Search for the cell housing the specified text and yield its (X, Y) center coordinate. 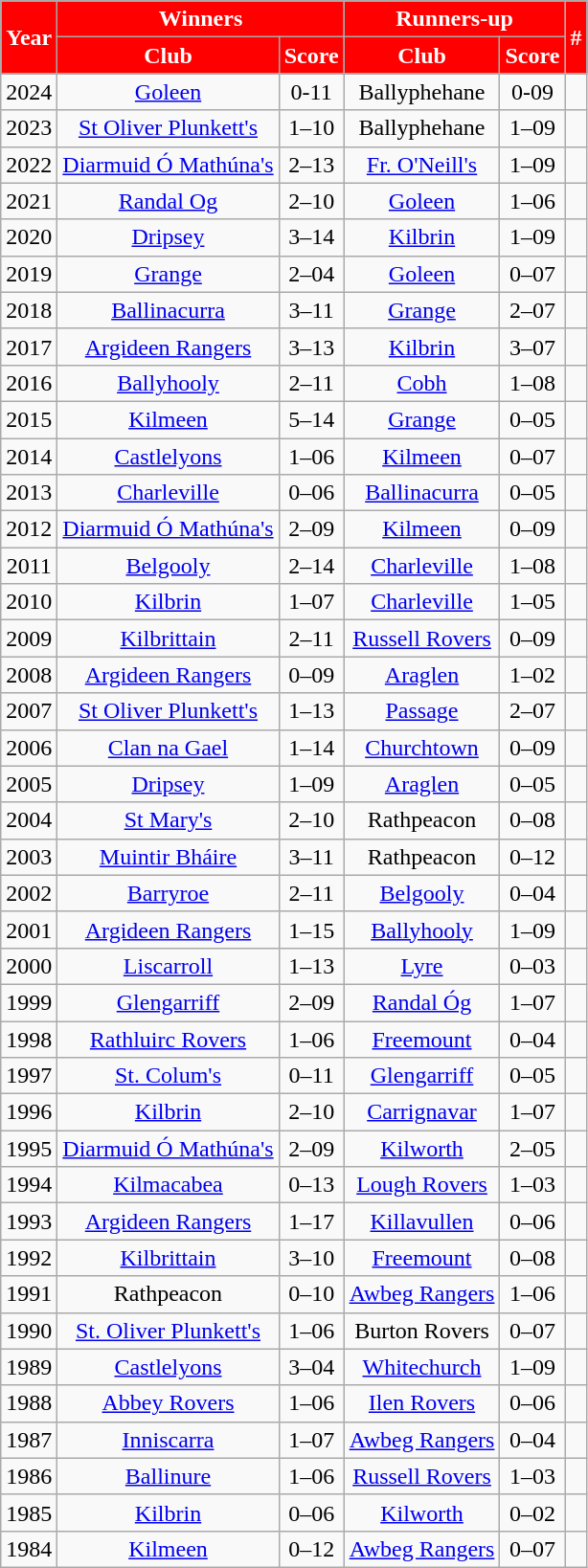
2015 (29, 419)
Whitechurch (421, 1367)
3–04 (311, 1367)
2003 (29, 857)
Clan na Gael (169, 748)
Ballinure (169, 1476)
2013 (29, 493)
1–17 (311, 1221)
Fr. O'Neill's (421, 165)
Churchtown (421, 748)
St. Colum's (169, 1076)
Passage (421, 711)
2008 (29, 675)
2019 (29, 274)
2001 (29, 930)
2007 (29, 711)
2016 (29, 383)
0–02 (532, 1512)
Liscarroll (169, 966)
1993 (29, 1221)
St Mary's (169, 820)
2023 (29, 128)
2010 (29, 602)
Winners (201, 19)
Carrignavar (421, 1112)
Rathluirc Rovers (169, 1039)
1985 (29, 1512)
1–02 (532, 675)
3–10 (311, 1258)
2022 (29, 165)
2–04 (311, 274)
2004 (29, 820)
2–14 (311, 566)
2002 (29, 893)
Randal Og (169, 201)
1998 (29, 1039)
Year (29, 37)
3–07 (532, 347)
Kilmacabea (169, 1185)
0–13 (311, 1185)
2005 (29, 784)
2021 (29, 201)
St. Oliver Plunkett's (169, 1331)
2011 (29, 566)
2020 (29, 237)
1995 (29, 1149)
Inniscarra (169, 1440)
2024 (29, 92)
0–10 (311, 1294)
2017 (29, 347)
Cobh (421, 383)
Lyre (421, 966)
1984 (29, 1549)
1–05 (532, 602)
1988 (29, 1403)
1986 (29, 1476)
1990 (29, 1331)
2006 (29, 748)
1989 (29, 1367)
Burton Rovers (421, 1331)
0-11 (311, 92)
1–10 (311, 128)
1994 (29, 1185)
2–05 (532, 1149)
2009 (29, 638)
Abbey Rovers (169, 1403)
1987 (29, 1440)
Randal Óg (421, 1002)
Runners-up (454, 19)
1999 (29, 1002)
# (577, 37)
1992 (29, 1258)
2018 (29, 310)
0–03 (532, 966)
2014 (29, 457)
Lough Rovers (421, 1185)
1–14 (311, 748)
5–14 (311, 419)
Killavullen (421, 1221)
2000 (29, 966)
2012 (29, 529)
Ilen Rovers (421, 1403)
1–15 (311, 930)
0-09 (532, 92)
3–13 (311, 347)
0–11 (311, 1076)
Barryroe (169, 893)
1996 (29, 1112)
1997 (29, 1076)
1991 (29, 1294)
2–13 (311, 165)
3–14 (311, 237)
Muintir Bháire (169, 857)
